Capture the cell that displays the provided text and extract its (X, Y) central coordinate. 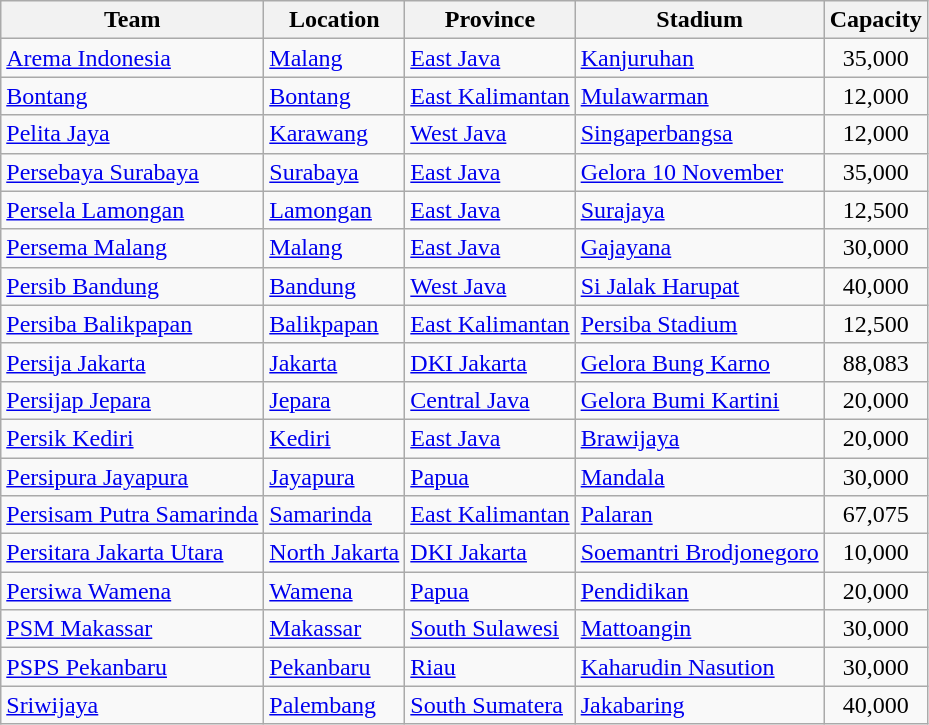
Persiba Balikpapan (132, 324)
Kediri (334, 438)
Persema Malang (132, 248)
Persik Kediri (132, 438)
Gelora Bumi Kartini (700, 400)
Persitara Jakarta Utara (132, 553)
Wamena (334, 591)
Central Java (490, 400)
Palembang (334, 705)
Persebaya Surabaya (132, 172)
Persijap Jepara (132, 400)
Persib Bandung (132, 286)
Jakabaring (700, 705)
Surajaya (700, 210)
Si Jalak Harupat (700, 286)
Pendidikan (700, 591)
Singaperbangsa (700, 134)
Location (334, 20)
67,075 (876, 515)
PSM Makassar (132, 629)
Brawijaya (700, 438)
Province (490, 20)
Lamongan (334, 210)
Arema Indonesia (132, 58)
Riau (490, 667)
Capacity (876, 20)
Sriwijaya (132, 705)
Palaran (700, 515)
Karawang (334, 134)
Persipura Jayapura (132, 477)
Jakarta (334, 362)
PSPS Pekanbaru (132, 667)
Persiwa Wamena (132, 591)
Bandung (334, 286)
Stadium (700, 20)
North Jakarta (334, 553)
Jayapura (334, 477)
Persela Lamongan (132, 210)
Balikpapan (334, 324)
Mulawarman (700, 96)
Soemantri Brodjonegoro (700, 553)
Kanjuruhan (700, 58)
Kaharudin Nasution (700, 667)
Gelora 10 November (700, 172)
Surabaya (334, 172)
Samarinda (334, 515)
Mandala (700, 477)
Gelora Bung Karno (700, 362)
Pekanbaru (334, 667)
Persiba Stadium (700, 324)
Jepara (334, 400)
10,000 (876, 553)
Gajayana (700, 248)
Mattoangin (700, 629)
Pelita Jaya (132, 134)
Team (132, 20)
South Sumatera (490, 705)
South Sulawesi (490, 629)
Persija Jakarta (132, 362)
88,083 (876, 362)
Persisam Putra Samarinda (132, 515)
Makassar (334, 629)
